For the text-containing cell, return its midpoint in [x, y] coordinate format. 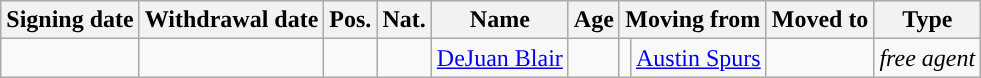
Name [500, 20]
DeJuan Blair [500, 58]
Withdrawal date [232, 20]
free agent [928, 58]
Austin Spurs [698, 58]
Moved to [820, 20]
Age [594, 20]
Type [928, 20]
Nat. [404, 20]
Pos. [350, 20]
Moving from [692, 20]
Signing date [70, 20]
